Capture the cell that displays the provided text and extract its [X, Y] central coordinate. 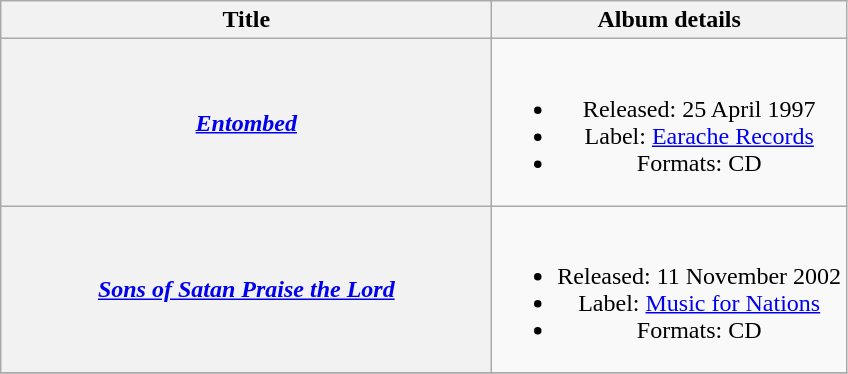
Released: 11 November 2002Label: Music for NationsFormats: CD [670, 290]
Album details [670, 20]
Entombed [246, 122]
Released: 25 April 1997Label: Earache RecordsFormats: CD [670, 122]
Title [246, 20]
Sons of Satan Praise the Lord [246, 290]
